Output the [x, y] coordinate of the center of the cell containing the given text.  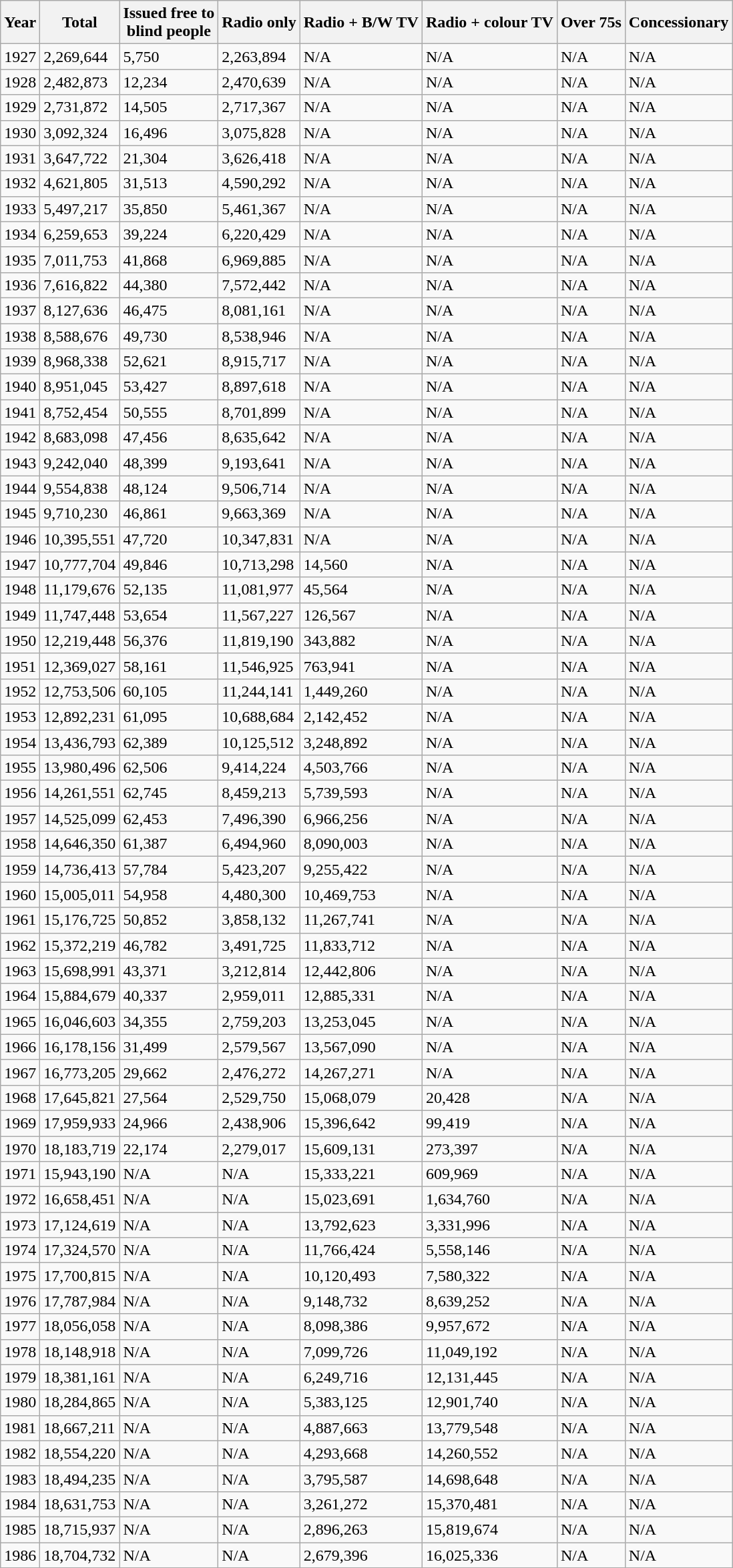
2,470,639 [259, 82]
14,267,271 [360, 1072]
7,580,322 [489, 1276]
3,261,272 [360, 1504]
5,461,367 [259, 209]
27,564 [169, 1098]
1,634,760 [489, 1200]
1964 [20, 996]
62,506 [169, 768]
1955 [20, 768]
9,193,641 [259, 463]
11,179,676 [80, 590]
48,399 [169, 463]
5,750 [169, 57]
609,969 [489, 1174]
58,161 [169, 666]
15,005,011 [80, 895]
1937 [20, 310]
1959 [20, 869]
1931 [20, 158]
8,915,717 [259, 362]
12,219,448 [80, 641]
5,739,593 [360, 793]
11,567,227 [259, 615]
31,513 [169, 183]
47,456 [169, 438]
20,428 [489, 1098]
4,621,805 [80, 183]
1966 [20, 1047]
1958 [20, 844]
5,423,207 [259, 869]
12,234 [169, 82]
15,023,691 [360, 1200]
8,752,454 [80, 412]
10,777,704 [80, 564]
15,609,131 [360, 1148]
1945 [20, 514]
8,588,676 [80, 336]
1943 [20, 463]
8,897,618 [259, 387]
1962 [20, 945]
41,868 [169, 260]
1969 [20, 1123]
8,701,899 [259, 412]
12,369,027 [80, 666]
15,333,221 [360, 1174]
1954 [20, 743]
18,056,058 [80, 1326]
4,590,292 [259, 183]
17,959,933 [80, 1123]
12,753,506 [80, 691]
2,482,873 [80, 82]
34,355 [169, 1022]
8,683,098 [80, 438]
18,667,211 [80, 1428]
11,833,712 [360, 945]
22,174 [169, 1148]
3,248,892 [360, 743]
8,098,386 [360, 1326]
40,337 [169, 996]
1933 [20, 209]
1973 [20, 1225]
3,795,587 [360, 1479]
10,469,753 [360, 895]
14,260,552 [489, 1453]
11,267,741 [360, 920]
1971 [20, 1174]
15,698,991 [80, 971]
53,654 [169, 615]
2,438,906 [259, 1123]
14,560 [360, 564]
1972 [20, 1200]
2,142,452 [360, 717]
10,347,831 [259, 539]
15,372,219 [80, 945]
1967 [20, 1072]
61,387 [169, 844]
18,715,937 [80, 1529]
14,525,099 [80, 819]
17,645,821 [80, 1098]
4,480,300 [259, 895]
14,736,413 [80, 869]
2,717,367 [259, 107]
1974 [20, 1250]
18,704,732 [80, 1555]
3,491,725 [259, 945]
1952 [20, 691]
3,212,814 [259, 971]
18,554,220 [80, 1453]
1942 [20, 438]
12,901,740 [489, 1403]
1980 [20, 1403]
16,178,156 [80, 1047]
1941 [20, 412]
99,419 [489, 1123]
4,887,663 [360, 1428]
1976 [20, 1301]
1944 [20, 488]
Concessionary [678, 23]
9,255,422 [360, 869]
18,381,161 [80, 1377]
6,966,256 [360, 819]
10,713,298 [259, 564]
11,049,192 [489, 1352]
8,951,045 [80, 387]
10,125,512 [259, 743]
1982 [20, 1453]
7,616,822 [80, 285]
1956 [20, 793]
10,395,551 [80, 539]
16,046,603 [80, 1022]
62,453 [169, 819]
11,081,977 [259, 590]
14,698,648 [489, 1479]
8,090,003 [360, 844]
1986 [20, 1555]
2,731,872 [80, 107]
9,148,732 [360, 1301]
1985 [20, 1529]
Year [20, 23]
18,631,753 [80, 1504]
1979 [20, 1377]
17,324,570 [80, 1250]
1930 [20, 133]
57,784 [169, 869]
46,782 [169, 945]
8,538,946 [259, 336]
50,852 [169, 920]
6,969,885 [259, 260]
5,558,146 [489, 1250]
50,555 [169, 412]
1935 [20, 260]
13,253,045 [360, 1022]
12,885,331 [360, 996]
1947 [20, 564]
15,943,190 [80, 1174]
17,124,619 [80, 1225]
11,747,448 [80, 615]
2,959,011 [259, 996]
1951 [20, 666]
13,980,496 [80, 768]
12,892,231 [80, 717]
14,505 [169, 107]
1977 [20, 1326]
18,148,918 [80, 1352]
1936 [20, 285]
8,459,213 [259, 793]
1932 [20, 183]
9,957,672 [489, 1326]
12,442,806 [360, 971]
15,068,079 [360, 1098]
1965 [20, 1022]
13,779,548 [489, 1428]
11,546,925 [259, 666]
1,449,260 [360, 691]
15,370,481 [489, 1504]
60,105 [169, 691]
10,688,684 [259, 717]
8,081,161 [259, 310]
9,242,040 [80, 463]
1938 [20, 336]
5,383,125 [360, 1403]
1927 [20, 57]
61,095 [169, 717]
1949 [20, 615]
46,475 [169, 310]
1957 [20, 819]
8,968,338 [80, 362]
49,730 [169, 336]
126,567 [360, 615]
1940 [20, 387]
16,658,451 [80, 1200]
9,554,838 [80, 488]
47,720 [169, 539]
53,427 [169, 387]
18,494,235 [80, 1479]
2,579,567 [259, 1047]
11,819,190 [259, 641]
13,436,793 [80, 743]
16,496 [169, 133]
48,124 [169, 488]
31,499 [169, 1047]
343,882 [360, 641]
9,663,369 [259, 514]
1978 [20, 1352]
44,380 [169, 285]
15,819,674 [489, 1529]
11,244,141 [259, 691]
3,075,828 [259, 133]
1929 [20, 107]
16,025,336 [489, 1555]
1946 [20, 539]
46,861 [169, 514]
9,414,224 [259, 768]
18,284,865 [80, 1403]
52,135 [169, 590]
2,759,203 [259, 1022]
1984 [20, 1504]
3,647,722 [80, 158]
2,529,750 [259, 1098]
52,621 [169, 362]
56,376 [169, 641]
3,626,418 [259, 158]
2,263,894 [259, 57]
1960 [20, 895]
1950 [20, 641]
15,176,725 [80, 920]
14,261,551 [80, 793]
3,331,996 [489, 1225]
49,846 [169, 564]
14,646,350 [80, 844]
1963 [20, 971]
5,497,217 [80, 209]
1968 [20, 1098]
8,127,636 [80, 310]
4,503,766 [360, 768]
2,269,644 [80, 57]
1970 [20, 1148]
273,397 [489, 1148]
15,396,642 [360, 1123]
35,850 [169, 209]
43,371 [169, 971]
Over 75s [591, 23]
12,131,445 [489, 1377]
62,745 [169, 793]
18,183,719 [80, 1148]
8,635,642 [259, 438]
Radio + colour TV [489, 23]
Radio only [259, 23]
7,572,442 [259, 285]
13,792,623 [360, 1225]
1953 [20, 717]
45,564 [360, 590]
15,884,679 [80, 996]
Total [80, 23]
Issued free toblind people [169, 23]
54,958 [169, 895]
2,279,017 [259, 1148]
1939 [20, 362]
1981 [20, 1428]
7,011,753 [80, 260]
9,710,230 [80, 514]
6,494,960 [259, 844]
2,679,396 [360, 1555]
4,293,668 [360, 1453]
11,766,424 [360, 1250]
10,120,493 [360, 1276]
763,941 [360, 666]
13,567,090 [360, 1047]
39,224 [169, 234]
62,389 [169, 743]
7,099,726 [360, 1352]
Radio + B/W TV [360, 23]
7,496,390 [259, 819]
3,092,324 [80, 133]
1975 [20, 1276]
2,896,263 [360, 1529]
6,220,429 [259, 234]
3,858,132 [259, 920]
29,662 [169, 1072]
9,506,714 [259, 488]
6,259,653 [80, 234]
8,639,252 [489, 1301]
1934 [20, 234]
24,966 [169, 1123]
1928 [20, 82]
1948 [20, 590]
17,700,815 [80, 1276]
17,787,984 [80, 1301]
1983 [20, 1479]
2,476,272 [259, 1072]
6,249,716 [360, 1377]
1961 [20, 920]
21,304 [169, 158]
16,773,205 [80, 1072]
